Detect which cell encompasses the target text, then output its (X, Y) center coordinate. 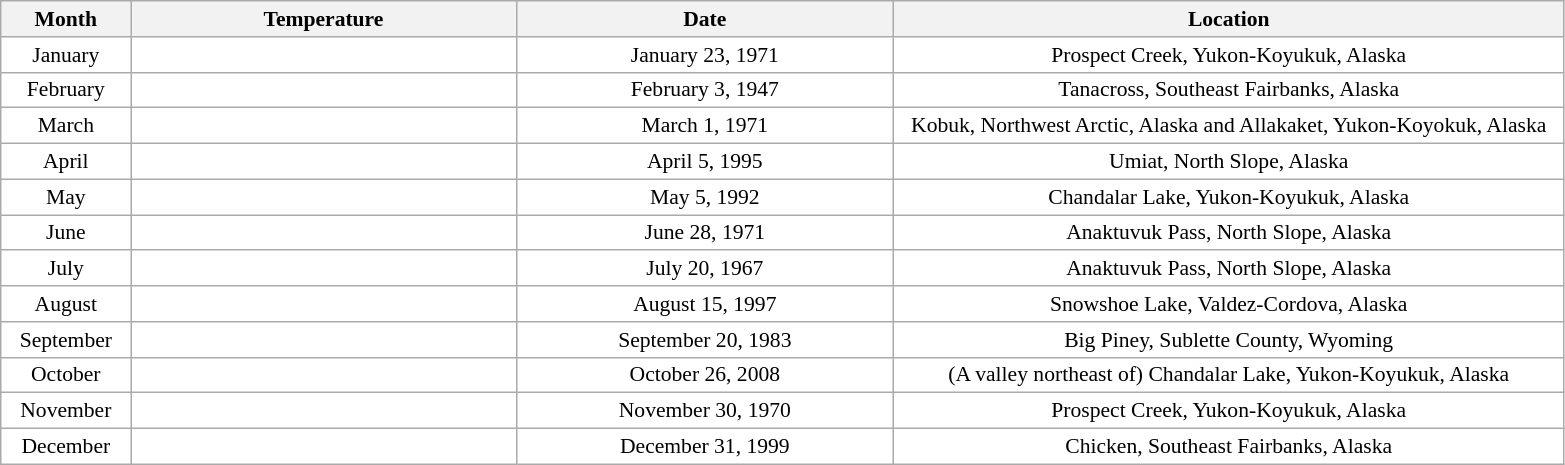
April 5, 1995 (705, 162)
Tanacross, Southeast Fairbanks, Alaska (1229, 90)
January 23, 1971 (705, 55)
December 31, 1999 (705, 447)
February (66, 90)
September 20, 1983 (705, 340)
November 30, 1970 (705, 411)
March (66, 126)
January (66, 55)
June (66, 233)
April (66, 162)
September (66, 340)
February 3, 1947 (705, 90)
Month (66, 19)
July 20, 1967 (705, 269)
Kobuk, Northwest Arctic, Alaska and Allakaket, Yukon-Koyokuk, Alaska (1229, 126)
March 1, 1971 (705, 126)
Big Piney, Sublette County, Wyoming (1229, 340)
August (66, 304)
Snowshoe Lake, Valdez-Cordova, Alaska (1229, 304)
May (66, 197)
Location (1229, 19)
Umiat, North Slope, Alaska (1229, 162)
Date (705, 19)
October (66, 375)
October 26, 2008 (705, 375)
August 15, 1997 (705, 304)
Temperature (324, 19)
Chandalar Lake, Yukon-Koyukuk, Alaska (1229, 197)
December (66, 447)
May 5, 1992 (705, 197)
(A valley northeast of) Chandalar Lake, Yukon-Koyukuk, Alaska (1229, 375)
July (66, 269)
November (66, 411)
June 28, 1971 (705, 233)
Chicken, Southeast Fairbanks, Alaska (1229, 447)
